Pinpoint the cell where the given text exists, returning its (x, y) midpoint coordinate. 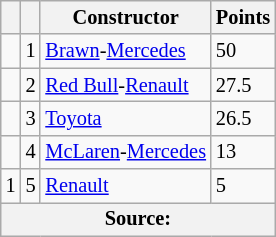
13 (243, 152)
Points (243, 17)
Brawn-Mercedes (125, 51)
27.5 (243, 85)
Renault (125, 186)
Red Bull-Renault (125, 85)
4 (31, 152)
McLaren-Mercedes (125, 152)
Constructor (125, 17)
50 (243, 51)
Source: (138, 219)
26.5 (243, 118)
2 (31, 85)
3 (31, 118)
Toyota (125, 118)
